For the text-containing cell, return its midpoint in [X, Y] coordinate format. 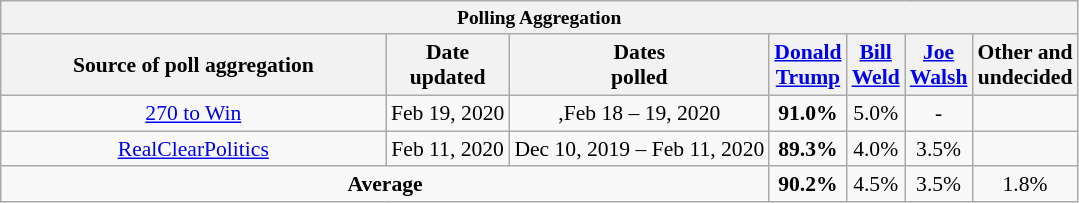
Feb 19, 2020 [448, 114]
Dec 10, 2019 – Feb 11, 2020 [639, 149]
4.0% [876, 149]
Datespolled [639, 64]
270 to Win [194, 114]
4.5% [876, 185]
DonaldTrump [808, 64]
Other andundecided [1024, 64]
5.0% [876, 114]
RealClearPolitics [194, 149]
89.3% [808, 149]
90.2% [808, 185]
1.8% [1024, 185]
Polling Aggregation [540, 18]
91.0% [808, 114]
,Feb 18 – 19, 2020 [639, 114]
BillWeld [876, 64]
Dateupdated [448, 64]
Feb 11, 2020 [448, 149]
- [939, 114]
Source of poll aggregation [194, 64]
Average [386, 185]
JoeWalsh [939, 64]
